Pinpoint the cell where the given text exists, returning its (X, Y) midpoint coordinate. 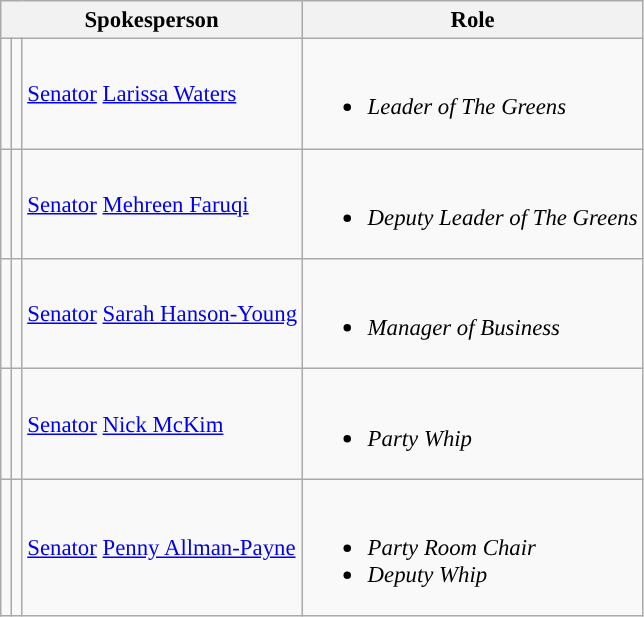
Spokesperson (152, 20)
Senator Sarah Hanson-Young (162, 314)
Deputy Leader of The Greens (472, 204)
Leader of The Greens (472, 94)
Party Room ChairDeputy Whip (472, 548)
Manager of Business (472, 314)
Senator Nick McKim (162, 424)
Party Whip (472, 424)
Senator Penny Allman-Payne (162, 548)
Senator Mehreen Faruqi (162, 204)
Senator Larissa Waters (162, 94)
Role (472, 20)
